Capture the cell that displays the provided text and extract its [x, y] central coordinate. 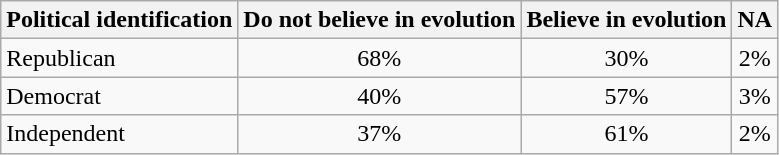
NA [755, 20]
Democrat [120, 96]
30% [626, 58]
61% [626, 134]
Independent [120, 134]
40% [380, 96]
3% [755, 96]
37% [380, 134]
Political identification [120, 20]
Believe in evolution [626, 20]
57% [626, 96]
68% [380, 58]
Do not believe in evolution [380, 20]
Republican [120, 58]
